Return the [X, Y] coordinate for the center point of the cell that contains the specified text.  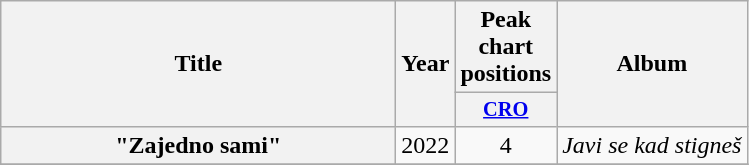
CRO [506, 110]
Title [198, 64]
2022 [426, 145]
Album [652, 64]
Year [426, 64]
Peak chart positions [506, 47]
"Zajedno sami" [198, 145]
4 [506, 145]
Javi se kad stigneš [652, 145]
